Search for the cell housing the specified text and yield its [X, Y] center coordinate. 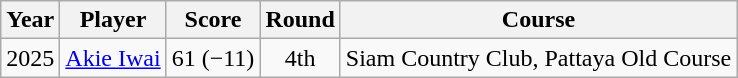
Year [30, 20]
61 (−11) [213, 58]
2025 [30, 58]
Score [213, 20]
Akie Iwai [113, 58]
Siam Country Club, Pattaya Old Course [538, 58]
4th [300, 58]
Round [300, 20]
Course [538, 20]
Player [113, 20]
